For the text-containing cell, return its midpoint in [x, y] coordinate format. 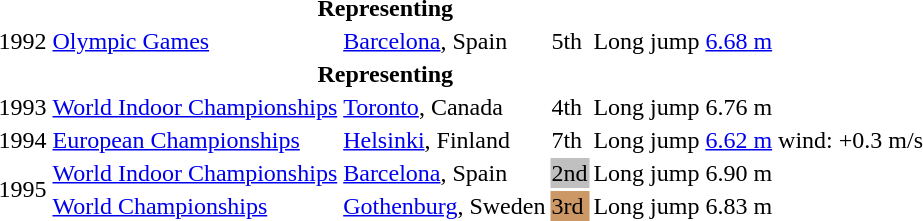
3rd [570, 206]
6.90 m [739, 173]
Olympic Games [195, 41]
6.76 m [739, 107]
6.83 m [739, 206]
Gothenburg, Sweden [444, 206]
4th [570, 107]
Helsinki, Finland [444, 140]
6.68 m [739, 41]
Toronto, Canada [444, 107]
6.62 m [739, 140]
European Championships [195, 140]
2nd [570, 173]
7th [570, 140]
World Championships [195, 206]
5th [570, 41]
